Detect which cell encompasses the target text, then output its [x, y] center coordinate. 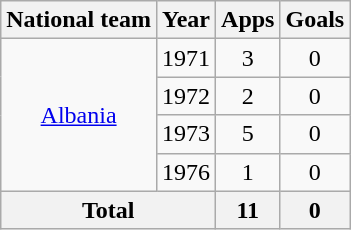
5 [248, 134]
National team [79, 20]
1973 [186, 134]
1972 [186, 96]
1971 [186, 58]
Apps [248, 20]
Goals [315, 20]
3 [248, 58]
Total [108, 210]
Year [186, 20]
11 [248, 210]
2 [248, 96]
1 [248, 172]
Albania [79, 115]
1976 [186, 172]
